Search for the cell housing the specified text and yield its [x, y] center coordinate. 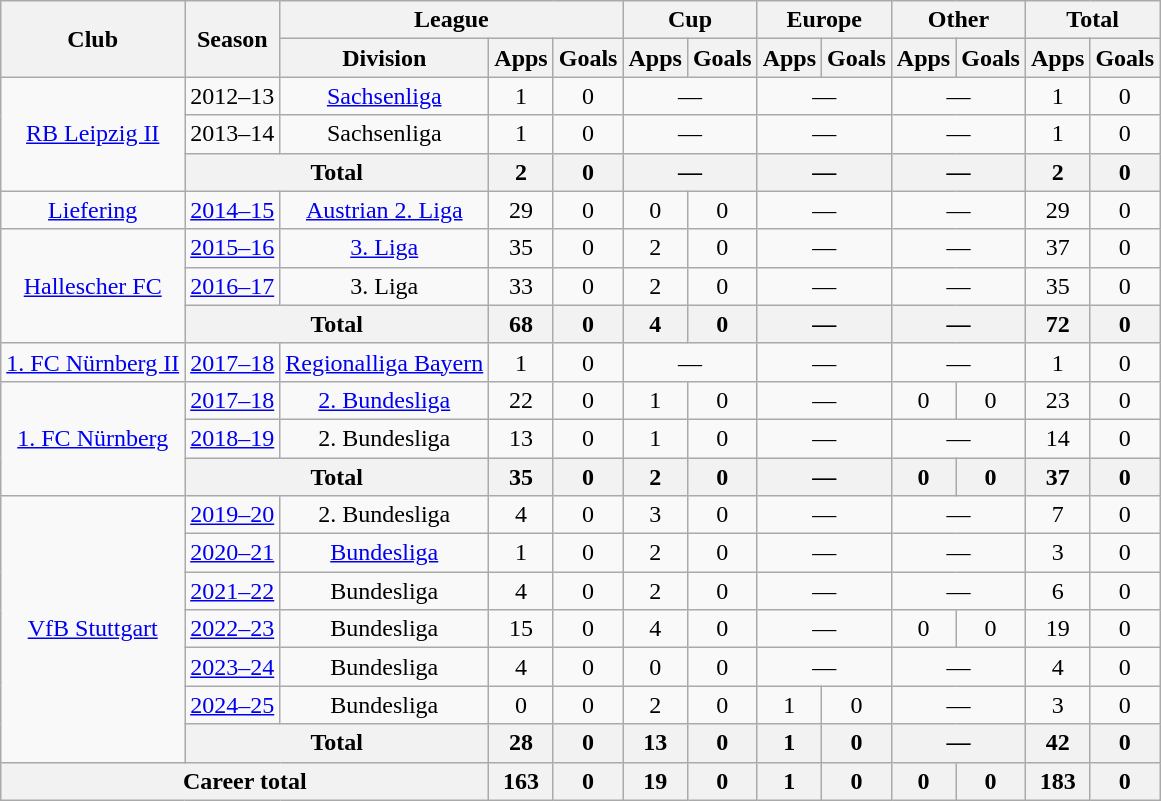
VfB Stuttgart [93, 629]
6 [1057, 591]
2023–24 [232, 667]
Club [93, 39]
42 [1057, 743]
Division [384, 58]
68 [521, 324]
2022–23 [232, 629]
2024–25 [232, 705]
2021–22 [232, 591]
33 [521, 286]
23 [1057, 400]
7 [1057, 515]
League [452, 20]
Regionalliga Bayern [384, 362]
2019–20 [232, 515]
Other [958, 20]
22 [521, 400]
Austrian 2. Liga [384, 210]
2018–19 [232, 438]
2020–21 [232, 553]
Cup [690, 20]
Career total [245, 781]
2016–17 [232, 286]
28 [521, 743]
Season [232, 39]
Liefering [93, 210]
2012–13 [232, 96]
2013–14 [232, 134]
1. FC Nürnberg [93, 438]
2014–15 [232, 210]
2015–16 [232, 248]
Hallescher FC [93, 286]
183 [1057, 781]
72 [1057, 324]
Europe [824, 20]
1. FC Nürnberg II [93, 362]
15 [521, 629]
RB Leipzig II [93, 134]
163 [521, 781]
14 [1057, 438]
